From the cell containing the given text, extract its center point as (X, Y) coordinate. 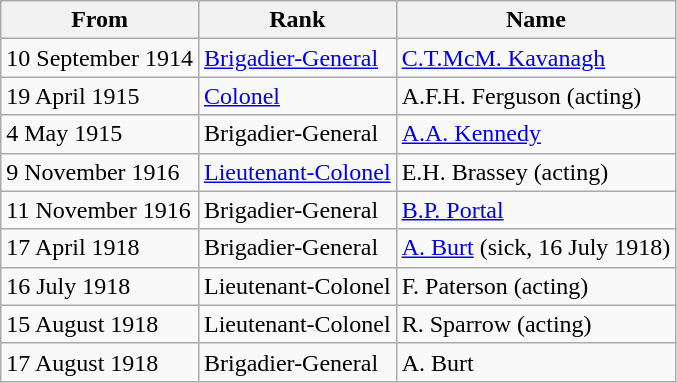
Colonel (297, 96)
17 August 1918 (100, 362)
16 July 1918 (100, 286)
4 May 1915 (100, 134)
A. Burt (536, 362)
19 April 1915 (100, 96)
A. Burt (sick, 16 July 1918) (536, 248)
E.H. Brassey (acting) (536, 172)
Rank (297, 20)
17 April 1918 (100, 248)
A.F.H. Ferguson (acting) (536, 96)
9 November 1916 (100, 172)
B.P. Portal (536, 210)
Name (536, 20)
15 August 1918 (100, 324)
F. Paterson (acting) (536, 286)
10 September 1914 (100, 58)
C.T.McM. Kavanagh (536, 58)
R. Sparrow (acting) (536, 324)
From (100, 20)
11 November 1916 (100, 210)
A.A. Kennedy (536, 134)
